Determine the [x, y] coordinate at the center of the cell enclosing the given text.  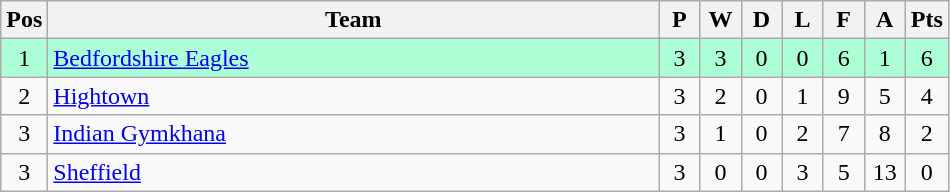
13 [884, 172]
Hightown [354, 96]
Pts [926, 20]
L [802, 20]
9 [844, 96]
7 [844, 134]
A [884, 20]
8 [884, 134]
Pos [24, 20]
Bedfordshire Eagles [354, 58]
Indian Gymkhana [354, 134]
F [844, 20]
W [720, 20]
D [762, 20]
4 [926, 96]
Team [354, 20]
P [680, 20]
Sheffield [354, 172]
